Detect which cell encompasses the target text, then output its [X, Y] center coordinate. 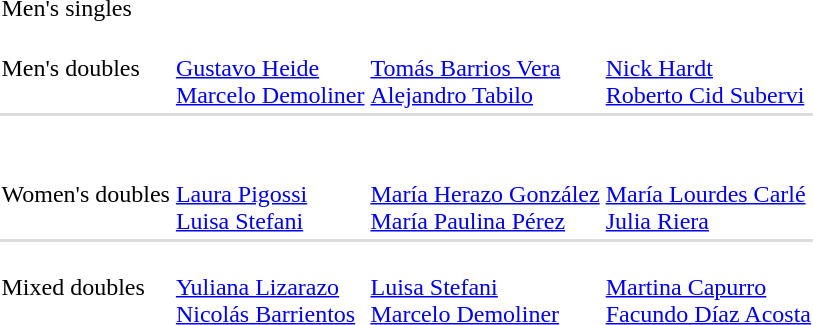
Tomás Barrios VeraAlejandro Tabilo [485, 68]
Women's doubles [86, 194]
María Herazo GonzálezMaría Paulina Pérez [485, 194]
María Lourdes CarléJulia Riera [708, 194]
Gustavo HeideMarcelo Demoliner [270, 68]
Men's doubles [86, 68]
Laura PigossiLuisa Stefani [270, 194]
Nick HardtRoberto Cid Subervi [708, 68]
